Locate the cell with the specified text and output its [x, y] center coordinate. 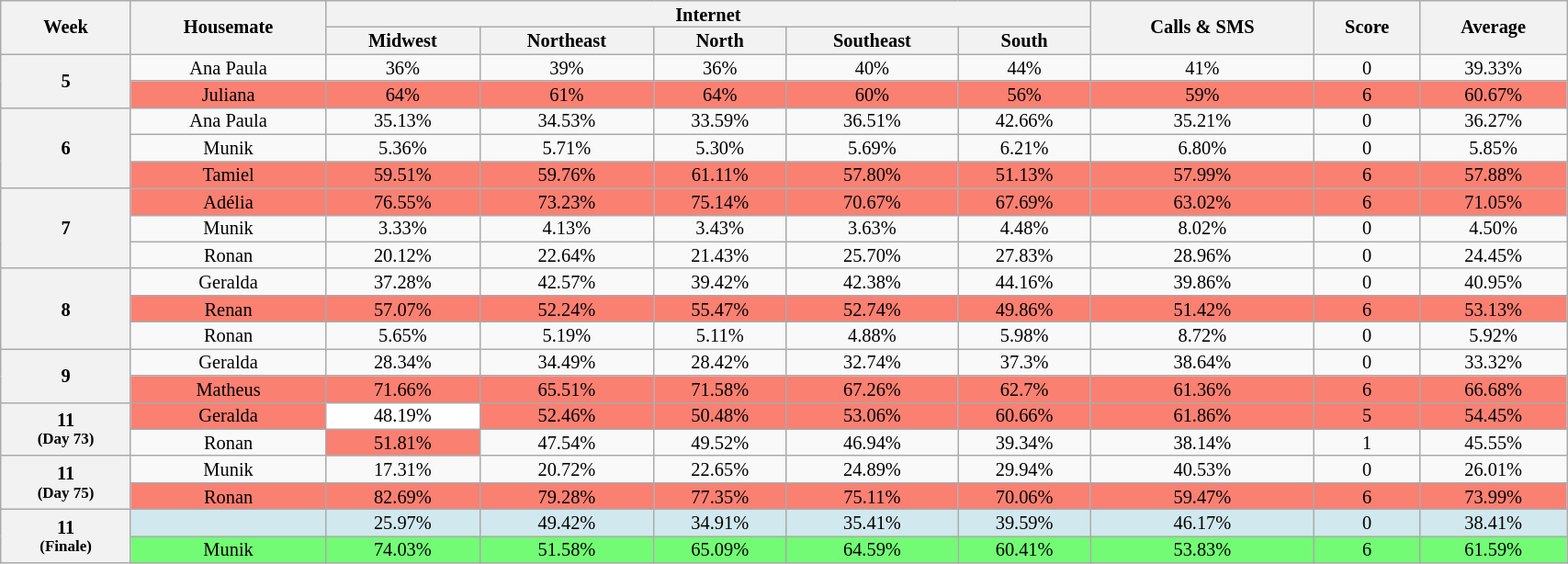
38.41% [1494, 522]
82.69% [402, 496]
32.74% [873, 362]
5.11% [720, 334]
63.02% [1202, 200]
47.54% [567, 443]
79.28% [567, 496]
25.97% [402, 522]
40% [873, 68]
5.36% [402, 147]
39.86% [1202, 281]
53.83% [1202, 549]
4.13% [567, 228]
52.46% [567, 415]
59.47% [1202, 496]
74.03% [402, 549]
8.02% [1202, 228]
61.11% [720, 175]
75.11% [873, 496]
Southeast [873, 40]
59.76% [567, 175]
45.55% [1494, 443]
17.31% [402, 468]
Northeast [567, 40]
3.43% [720, 228]
Average [1494, 27]
39.33% [1494, 68]
Renan [228, 309]
62.7% [1024, 389]
North [720, 40]
71.05% [1494, 200]
28.34% [402, 362]
52.74% [873, 309]
29.94% [1024, 468]
42.66% [1024, 121]
42.38% [873, 281]
57.80% [873, 175]
5.69% [873, 147]
34.91% [720, 522]
3.63% [873, 228]
33.32% [1494, 362]
39.42% [720, 281]
Adélia [228, 200]
24.89% [873, 468]
61.86% [1202, 415]
Score [1367, 27]
57.88% [1494, 175]
60.41% [1024, 549]
50.48% [720, 415]
70.06% [1024, 496]
61.59% [1494, 549]
49.42% [567, 522]
60% [873, 94]
59.51% [402, 175]
20.72% [567, 468]
5.65% [402, 334]
42.57% [567, 281]
8.72% [1202, 334]
67.69% [1024, 200]
75.14% [720, 200]
56% [1024, 94]
52.24% [567, 309]
5.71% [567, 147]
51.58% [567, 549]
51.13% [1024, 175]
46.17% [1202, 522]
71.58% [720, 389]
39.59% [1024, 522]
38.14% [1202, 443]
5.98% [1024, 334]
37.28% [402, 281]
67.26% [873, 389]
66.68% [1494, 389]
70.67% [873, 200]
22.64% [567, 255]
48.19% [402, 415]
Tamiel [228, 175]
44% [1024, 68]
44.16% [1024, 281]
33.59% [720, 121]
5.19% [567, 334]
64.59% [873, 549]
61.36% [1202, 389]
20.12% [402, 255]
5.85% [1494, 147]
Matheus [228, 389]
6.80% [1202, 147]
5.30% [720, 147]
28.96% [1202, 255]
Internet [708, 13]
4.48% [1024, 228]
5.92% [1494, 334]
59% [1202, 94]
53.06% [873, 415]
34.49% [567, 362]
76.55% [402, 200]
South [1024, 40]
22.65% [720, 468]
38.64% [1202, 362]
27.83% [1024, 255]
Housemate [228, 27]
4.88% [873, 334]
61% [567, 94]
35.13% [402, 121]
57.07% [402, 309]
35.21% [1202, 121]
11(Finale) [66, 536]
39.34% [1024, 443]
73.23% [567, 200]
25.70% [873, 255]
36.51% [873, 121]
7 [66, 228]
Juliana [228, 94]
35.41% [873, 522]
41% [1202, 68]
60.66% [1024, 415]
65.09% [720, 549]
28.42% [720, 362]
4.50% [1494, 228]
71.66% [402, 389]
49.86% [1024, 309]
1 [1367, 443]
11(Day 75) [66, 482]
Midwest [402, 40]
Week [66, 27]
55.47% [720, 309]
37.3% [1024, 362]
Calls & SMS [1202, 27]
46.94% [873, 443]
39% [567, 68]
3.33% [402, 228]
54.45% [1494, 415]
40.53% [1202, 468]
49.52% [720, 443]
26.01% [1494, 468]
53.13% [1494, 309]
8 [66, 309]
73.99% [1494, 496]
51.81% [402, 443]
60.67% [1494, 94]
65.51% [567, 389]
57.99% [1202, 175]
36.27% [1494, 121]
11(Day 73) [66, 429]
9 [66, 375]
51.42% [1202, 309]
21.43% [720, 255]
40.95% [1494, 281]
24.45% [1494, 255]
6.21% [1024, 147]
34.53% [567, 121]
77.35% [720, 496]
